Provide the (x, y) coordinate of the cell's center where the given text is located.  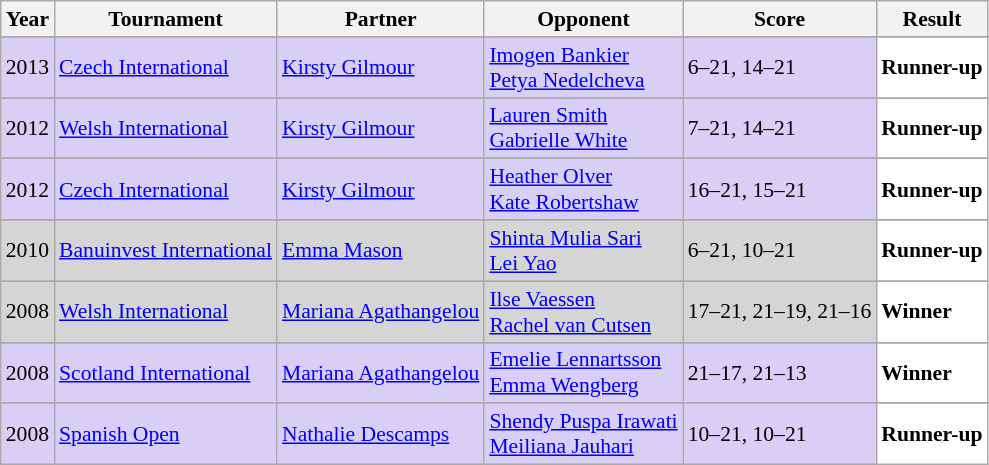
Tournament (166, 19)
Year (28, 19)
6–21, 14–21 (780, 68)
Heather Olver Kate Robertshaw (583, 190)
Ilse Vaessen Rachel van Cutsen (583, 312)
16–21, 15–21 (780, 190)
Lauren Smith Gabrielle White (583, 128)
6–21, 10–21 (780, 250)
Partner (380, 19)
Emma Mason (380, 250)
10–21, 10–21 (780, 434)
Banuinvest International (166, 250)
2013 (28, 68)
Opponent (583, 19)
21–17, 21–13 (780, 372)
Shendy Puspa Irawati Meiliana Jauhari (583, 434)
Scotland International (166, 372)
Imogen Bankier Petya Nedelcheva (583, 68)
Score (780, 19)
Nathalie Descamps (380, 434)
7–21, 14–21 (780, 128)
17–21, 21–19, 21–16 (780, 312)
Result (932, 19)
2010 (28, 250)
Shinta Mulia Sari Lei Yao (583, 250)
Emelie Lennartsson Emma Wengberg (583, 372)
Spanish Open (166, 434)
